Output the [x, y] coordinate of the center of the cell containing the given text.  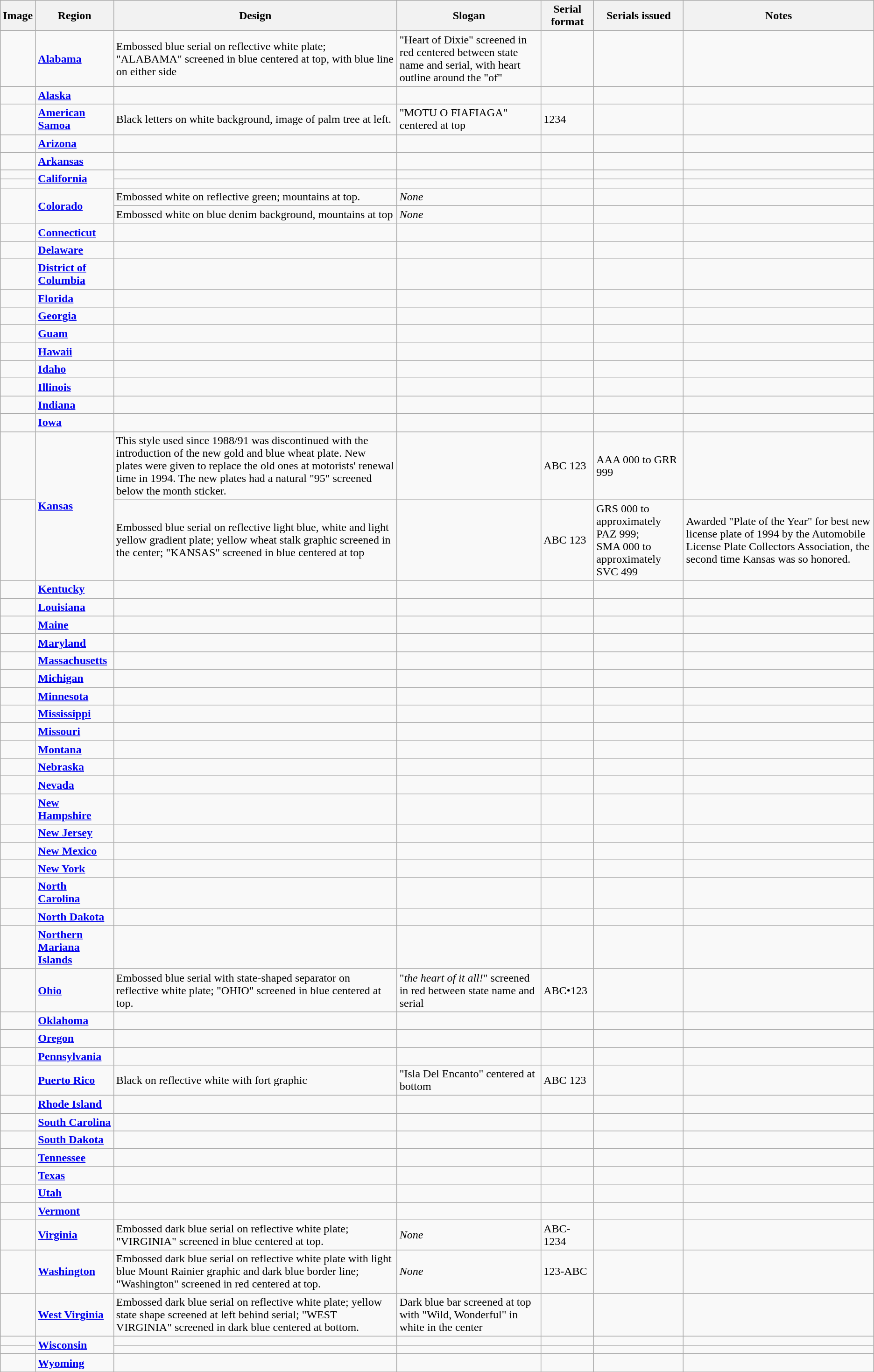
Indiana [75, 405]
Texas [75, 1175]
Black on reflective white with fort graphic [255, 1081]
Tennessee [75, 1158]
Colorado [75, 205]
Embossed blue serial on reflective white plate; "ALABAMA" screened in blue centered at top, with blue line on either side [255, 59]
"Isla Del Encanto" centered at bottom [469, 1081]
Serial format [568, 16]
Northern Mariana Islands [75, 947]
Kentucky [75, 589]
Black letters on white background, image of palm tree at left. [255, 120]
Ohio [75, 990]
"Heart of Dixie" screened in red centered between state name and serial, with heart outline around the "of" [469, 59]
Virginia [75, 1235]
Georgia [75, 316]
Louisiana [75, 607]
South Carolina [75, 1122]
Notes [779, 16]
Oregon [75, 1038]
"the heart of it all!" screened in red between state name and serial [469, 990]
Dark blue bar screened at top with "Wild, Wonderful" in white in the center [469, 1315]
Washington [75, 1272]
Kansas [75, 506]
New Mexico [75, 851]
Utah [75, 1193]
Connecticut [75, 232]
Alaska [75, 95]
South Dakota [75, 1140]
Arizona [75, 143]
North Dakota [75, 917]
Minnesota [75, 696]
California [75, 179]
Alabama [75, 59]
ABC•123 [568, 990]
1234 [568, 120]
West Virginia [75, 1315]
Embossed white on blue denim background, mountains at top [255, 214]
New Hampshire [75, 809]
New York [75, 869]
Guam [75, 334]
123-ABC [568, 1272]
Missouri [75, 732]
District ofColumbia [75, 274]
Embossed white on reflective green; mountains at top. [255, 197]
Massachusetts [75, 660]
"MOTU O FIAFIAGA" centered at top [469, 120]
Slogan [469, 16]
Mississippi [75, 714]
Wisconsin [75, 1345]
Florida [75, 298]
Embossed blue serial with state-shaped separator on reflective white plate; "OHIO" screened in blue centered at top. [255, 990]
GRS 000 to approximately PAZ 999;SMA 000 to approximately SVC 499 [639, 540]
Maine [75, 625]
North Carolina [75, 893]
Region [75, 16]
Pennsylvania [75, 1056]
Iowa [75, 423]
Embossed dark blue serial on reflective white plate; "VIRGINIA" screened in blue centered at top. [255, 1235]
American Samoa [75, 120]
Michigan [75, 678]
Design [255, 16]
Idaho [75, 369]
Image [18, 16]
ABC-1234 [568, 1235]
New Jersey [75, 833]
Hawaii [75, 352]
Puerto Rico [75, 1081]
Illinois [75, 387]
AAA 000 to GRR 999 [639, 466]
Arkansas [75, 161]
Nebraska [75, 767]
Vermont [75, 1211]
Montana [75, 750]
Delaware [75, 250]
Rhode Island [75, 1104]
Maryland [75, 643]
Wyoming [75, 1363]
Nevada [75, 785]
Oklahoma [75, 1020]
Serials issued [639, 16]
